Detect which cell encompasses the target text, then output its [X, Y] center coordinate. 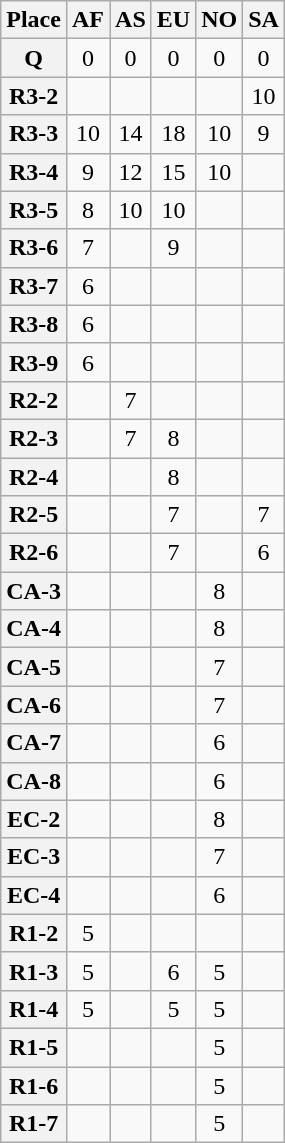
R2-6 [34, 553]
12 [131, 172]
R1-4 [34, 1009]
AS [131, 20]
R3-9 [34, 362]
R1-6 [34, 1085]
CA-8 [34, 781]
R1-3 [34, 971]
R2-4 [34, 477]
CA-6 [34, 705]
R3-3 [34, 134]
R1-5 [34, 1047]
CA-4 [34, 629]
NO [220, 20]
R3-4 [34, 172]
R2-5 [34, 515]
EC-4 [34, 895]
R3-6 [34, 248]
R3-8 [34, 324]
Q [34, 58]
CA-3 [34, 591]
15 [173, 172]
14 [131, 134]
CA-5 [34, 667]
CA-7 [34, 743]
R3-2 [34, 96]
R3-7 [34, 286]
R1-2 [34, 933]
R2-2 [34, 400]
SA [264, 20]
R2-3 [34, 438]
R1-7 [34, 1124]
EC-2 [34, 819]
Place [34, 20]
EC-3 [34, 857]
R3-5 [34, 210]
EU [173, 20]
AF [88, 20]
18 [173, 134]
